Output the (x, y) coordinate of the center of the cell containing the given text.  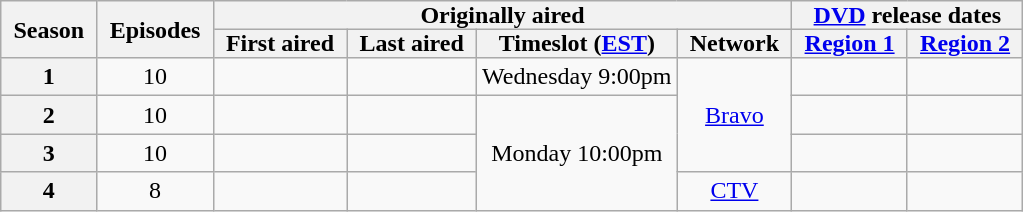
Bravo (734, 115)
Originally aired (502, 15)
8 (155, 191)
First aired (280, 43)
1 (49, 77)
Timeslot (EST) (577, 43)
4 (49, 191)
2 (49, 115)
Wednesday 9:00pm (577, 77)
CTV (734, 191)
3 (49, 153)
Region 1 (850, 43)
Monday 10:00pm (577, 153)
Network (734, 43)
Episodes (155, 30)
DVD release dates (908, 15)
Season (49, 30)
Region 2 (965, 43)
Last aired (412, 43)
